For the text-containing cell, return its midpoint in (X, Y) coordinate format. 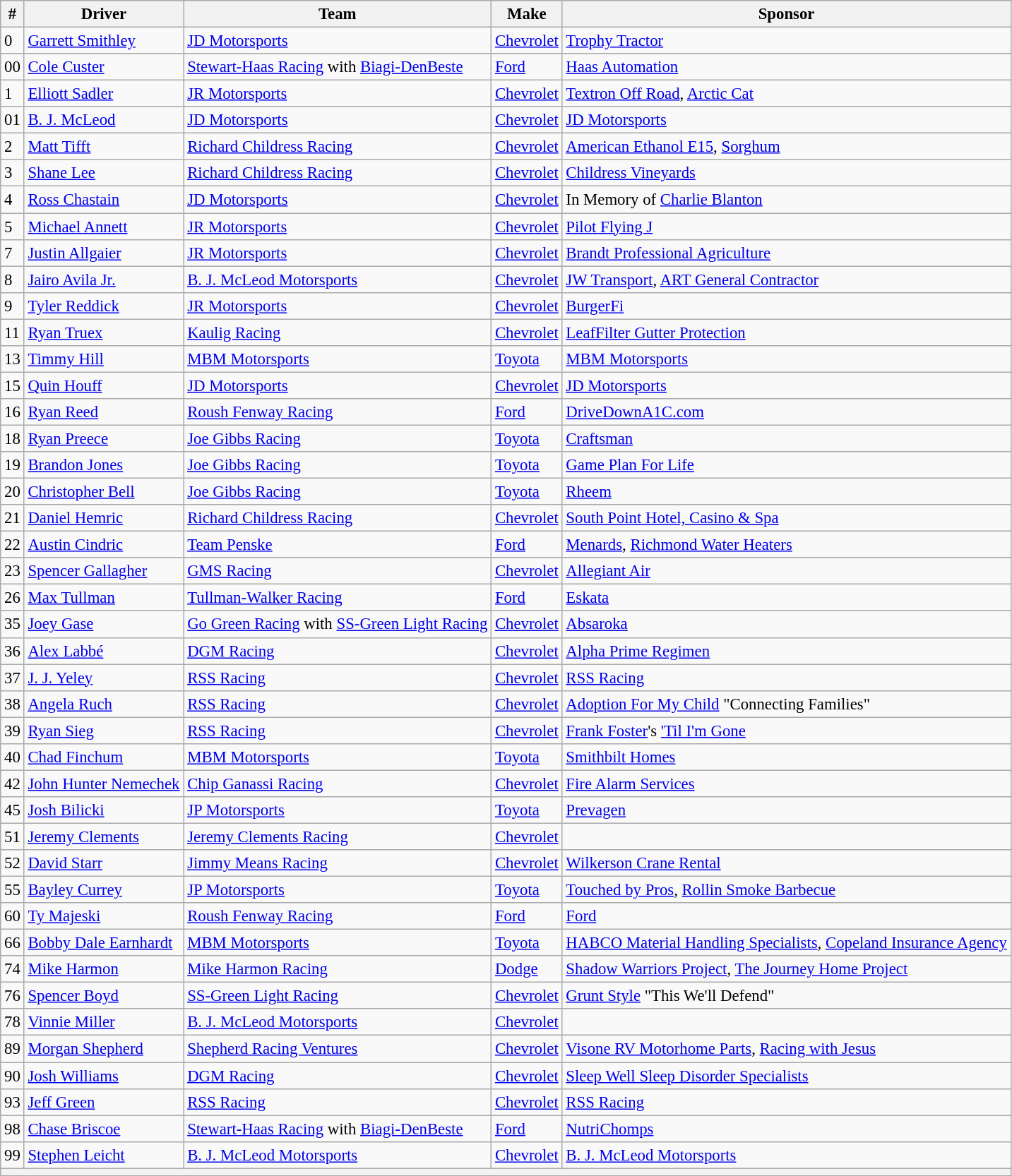
Ty Majeski (104, 916)
26 (13, 598)
42 (13, 784)
Ryan Preece (104, 438)
7 (13, 253)
99 (13, 1155)
39 (13, 731)
98 (13, 1129)
8 (13, 280)
Smithbilt Homes (787, 757)
Brandon Jones (104, 465)
Team Penske (338, 545)
Sponsor (787, 14)
23 (13, 571)
35 (13, 625)
Craftsman (787, 438)
Jimmy Means Racing (338, 863)
HABCO Material Handling Specialists, Copeland Insurance Agency (787, 943)
John Hunter Nemechek (104, 784)
B. J. McLeod (104, 120)
Christopher Bell (104, 492)
DriveDownA1C.com (787, 412)
Chase Briscoe (104, 1129)
SS-Green Light Racing (338, 996)
Absaroka (787, 625)
Wilkerson Crane Rental (787, 863)
South Point Hotel, Casino & Spa (787, 518)
20 (13, 492)
Frank Foster's 'Til I'm Gone (787, 731)
Visone RV Motorhome Parts, Racing with Jesus (787, 1049)
Make (527, 14)
1 (13, 94)
Mike Harmon Racing (338, 969)
Josh Bilicki (104, 810)
Alpha Prime Regimen (787, 651)
2 (13, 147)
BurgerFi (787, 306)
Pilot Flying J (787, 227)
David Starr (104, 863)
NutriChomps (787, 1129)
Driver (104, 14)
0 (13, 41)
Justin Allgaier (104, 253)
Alex Labbé (104, 651)
78 (13, 1023)
Cole Custer (104, 67)
Tullman-Walker Racing (338, 598)
74 (13, 969)
Grunt Style "This We'll Defend" (787, 996)
LeafFilter Gutter Protection (787, 332)
40 (13, 757)
Michael Annett (104, 227)
15 (13, 385)
Spencer Gallagher (104, 571)
Menards, Richmond Water Heaters (787, 545)
3 (13, 173)
01 (13, 120)
Daniel Hemric (104, 518)
Stephen Leicht (104, 1155)
Morgan Shepherd (104, 1049)
Brandt Professional Agriculture (787, 253)
Jairo Avila Jr. (104, 280)
00 (13, 67)
Shepherd Racing Ventures (338, 1049)
Mike Harmon (104, 969)
Timmy Hill (104, 359)
Garrett Smithley (104, 41)
JW Transport, ART General Contractor (787, 280)
Dodge (527, 969)
Josh Williams (104, 1076)
Bayley Currey (104, 890)
19 (13, 465)
38 (13, 704)
J. J. Yeley (104, 678)
76 (13, 996)
Rheem (787, 492)
Vinnie Miller (104, 1023)
60 (13, 916)
Prevagen (787, 810)
Fire Alarm Services (787, 784)
Kaulig Racing (338, 332)
Allegiant Air (787, 571)
In Memory of Charlie Blanton (787, 200)
Joey Gase (104, 625)
Jeff Green (104, 1102)
Touched by Pros, Rollin Smoke Barbecue (787, 890)
45 (13, 810)
Haas Automation (787, 67)
Adoption For My Child "Connecting Families" (787, 704)
Chad Finchum (104, 757)
Sleep Well Sleep Disorder Specialists (787, 1076)
American Ethanol E15, Sorghum (787, 147)
89 (13, 1049)
Bobby Dale Earnhardt (104, 943)
93 (13, 1102)
9 (13, 306)
37 (13, 678)
Go Green Racing with SS-Green Light Racing (338, 625)
51 (13, 836)
# (13, 14)
GMS Racing (338, 571)
Angela Ruch (104, 704)
Chip Ganassi Racing (338, 784)
Shadow Warriors Project, The Journey Home Project (787, 969)
21 (13, 518)
Textron Off Road, Arctic Cat (787, 94)
5 (13, 227)
4 (13, 200)
55 (13, 890)
Game Plan For Life (787, 465)
Matt Tifft (104, 147)
18 (13, 438)
Eskata (787, 598)
Jeremy Clements Racing (338, 836)
Jeremy Clements (104, 836)
Trophy Tractor (787, 41)
Spencer Boyd (104, 996)
Team (338, 14)
Childress Vineyards (787, 173)
22 (13, 545)
Max Tullman (104, 598)
66 (13, 943)
16 (13, 412)
Shane Lee (104, 173)
Ross Chastain (104, 200)
Tyler Reddick (104, 306)
Ryan Reed (104, 412)
Ryan Truex (104, 332)
Ryan Sieg (104, 731)
11 (13, 332)
Austin Cindric (104, 545)
Elliott Sadler (104, 94)
36 (13, 651)
Quin Houff (104, 385)
52 (13, 863)
90 (13, 1076)
13 (13, 359)
